Determine the [x, y] coordinate at the center of the cell enclosing the given text.  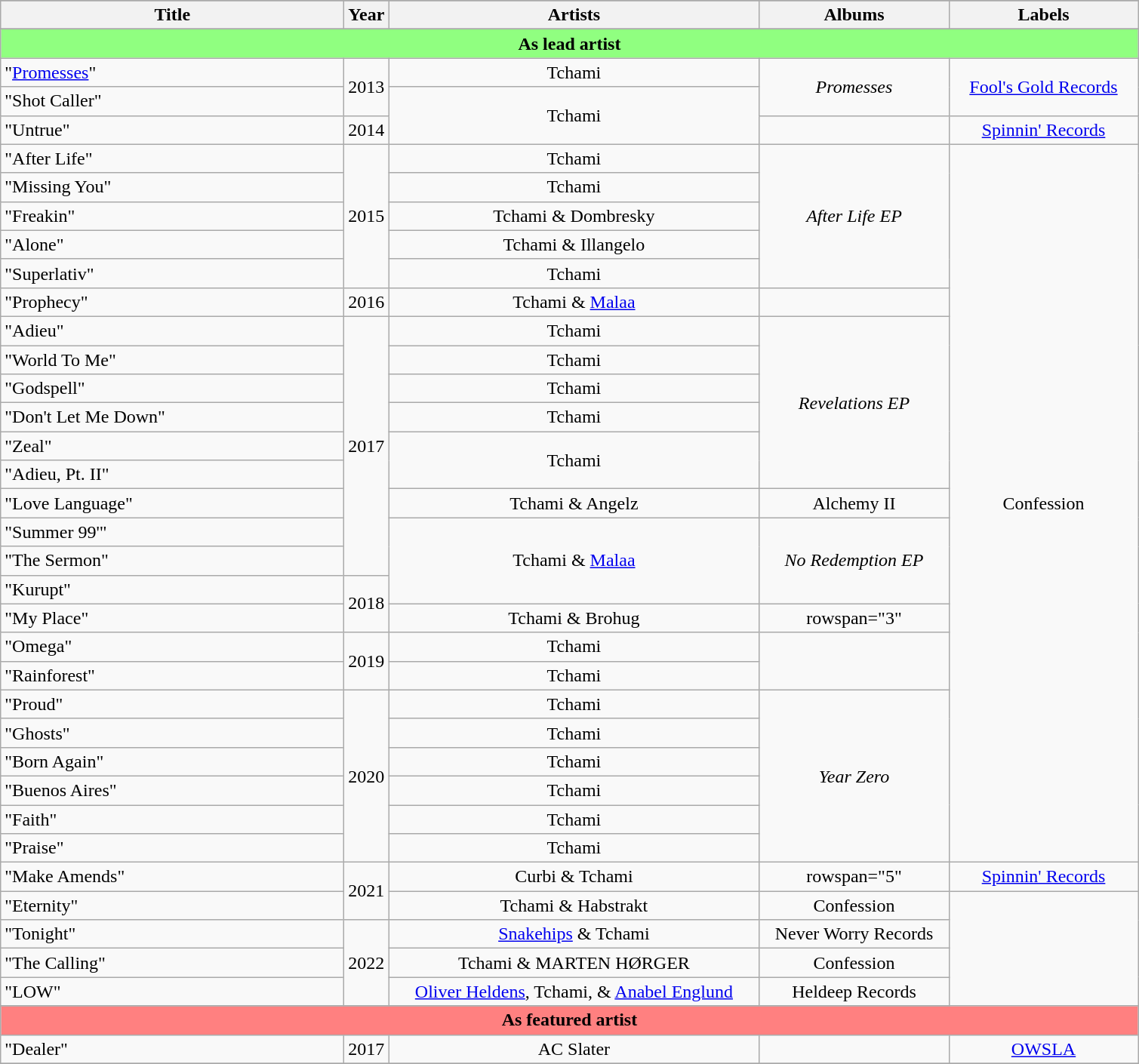
"Ghosts" [172, 733]
Tchami & Brohug [574, 618]
2022 [367, 963]
Heldeep Records [854, 992]
"Don't Let Me Down" [172, 417]
"Tonight" [172, 934]
Tchami & Habstrakt [574, 906]
rowspan="5" [854, 877]
As featured artist [569, 1020]
Alchemy II [854, 503]
Never Worry Records [854, 934]
"Praise" [172, 848]
rowspan="3" [854, 618]
"Kurupt" [172, 589]
"Adieu" [172, 331]
"Buenos Aires" [172, 790]
Labels [1043, 15]
Tchami & Dombresky [574, 216]
2019 [367, 661]
"Freakin" [172, 216]
Title [172, 15]
"Proud" [172, 704]
2020 [367, 776]
"Dealer" [172, 1049]
Curbi & Tchami [574, 877]
"The Sermon" [172, 561]
"Love Language" [172, 503]
"Make Amends" [172, 877]
"Summer 99'" [172, 532]
Oliver Heldens, Tchami, & Anabel Englund [574, 992]
"Untrue" [172, 130]
"Adieu, Pt. II" [172, 475]
2016 [367, 302]
"LOW" [172, 992]
As lead artist [569, 44]
"The Calling" [172, 963]
OWSLA [1043, 1049]
"Rainforest" [172, 675]
"Zeal" [172, 446]
Snakehips & Tchami [574, 934]
2021 [367, 891]
"Eternity" [172, 906]
"Alone" [172, 244]
No Redemption EP [854, 561]
Year Zero [854, 776]
"World To Me" [172, 360]
"Faith" [172, 819]
Tchami & Angelz [574, 503]
"Omega" [172, 647]
Albums [854, 15]
"Born Again" [172, 761]
Promesses [854, 87]
2014 [367, 130]
2013 [367, 87]
2018 [367, 604]
After Life EP [854, 216]
"My Place" [172, 618]
Year [367, 15]
Tchami & MARTEN HØRGER [574, 963]
Fool's Gold Records [1043, 87]
Revelations EP [854, 402]
"Shot Caller" [172, 101]
"Prophecy" [172, 302]
"After Life" [172, 158]
"Godspell" [172, 389]
"Superlativ" [172, 273]
2015 [367, 216]
"Promesses" [172, 72]
Artists [574, 15]
"Missing You" [172, 187]
Tchami & Illangelo [574, 244]
AC Slater [574, 1049]
